Pinpoint the cell where the given text exists, returning its [X, Y] midpoint coordinate. 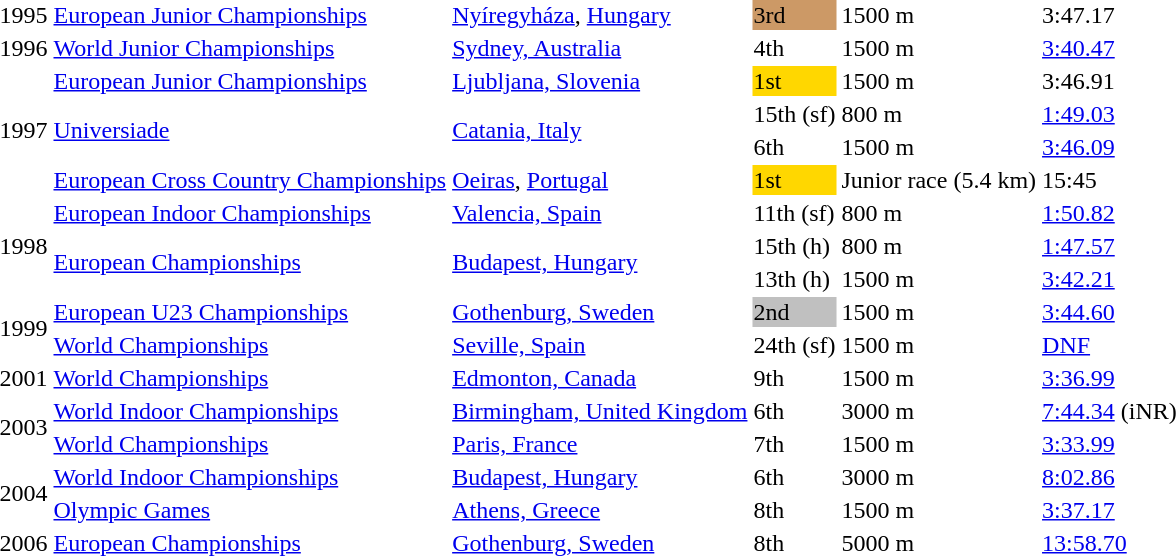
Athens, Greece [600, 510]
Edmonton, Canada [600, 378]
Seville, Spain [600, 345]
Olympic Games [250, 510]
World Junior Championships [250, 48]
Gothenburg, Sweden [600, 312]
European Cross Country Championships [250, 180]
Oeiras, Portugal [600, 180]
13th (h) [794, 279]
Junior race (5.4 km) [939, 180]
2nd [794, 312]
15th (h) [794, 246]
Sydney, Australia [600, 48]
8th [794, 510]
Nyíregyháza, Hungary [600, 15]
European U23 Championships [250, 312]
9th [794, 378]
3rd [794, 15]
24th (sf) [794, 345]
Universiade [250, 130]
European Indoor Championships [250, 213]
7th [794, 444]
Ljubljana, Slovenia [600, 81]
4th [794, 48]
Catania, Italy [600, 130]
Valencia, Spain [600, 213]
15th (sf) [794, 114]
11th (sf) [794, 213]
Birmingham, United Kingdom [600, 411]
Paris, France [600, 444]
European Championships [250, 262]
